Provide the [x, y] coordinate of the cell's center where the given text is located.  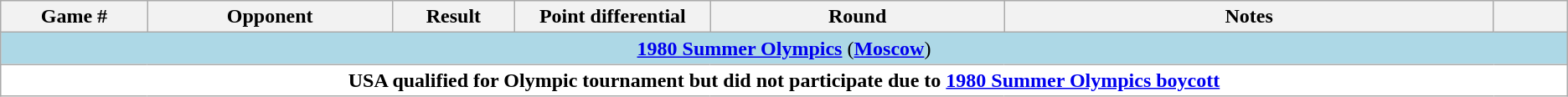
Result [453, 17]
Game # [74, 17]
USA qualified for Olympic tournament but did not participate due to 1980 Summer Olympics boycott [784, 80]
Notes [1250, 17]
Point differential [612, 17]
Opponent [270, 17]
Round [858, 17]
1980 Summer Olympics (Moscow) [784, 48]
